Search for the cell housing the specified text and yield its [X, Y] center coordinate. 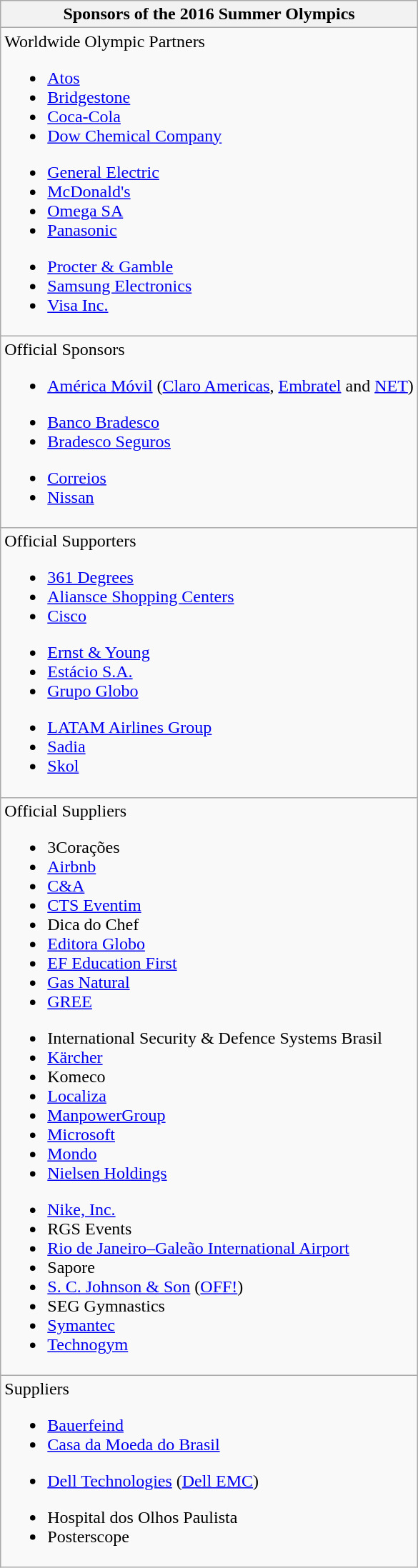
Sponsors of the 2016 Summer Olympics [209, 14]
Official Sponsors América Móvil (Claro Americas, Embratel and NET)Banco BradescoBradesco SegurosCorreiosNissan [209, 431]
Suppliers BauerfeindCasa da Moeda do BrasilDell Technologies (Dell EMC)Hospital dos Olhos PaulistaPosterscope [209, 1472]
Official Supporters 361 DegreesAliansce Shopping CentersCiscoErnst & YoungEstácio S.A.Grupo GloboLATAM Airlines GroupSadiaSkol [209, 663]
